Detect which cell encompasses the target text, then output its [x, y] center coordinate. 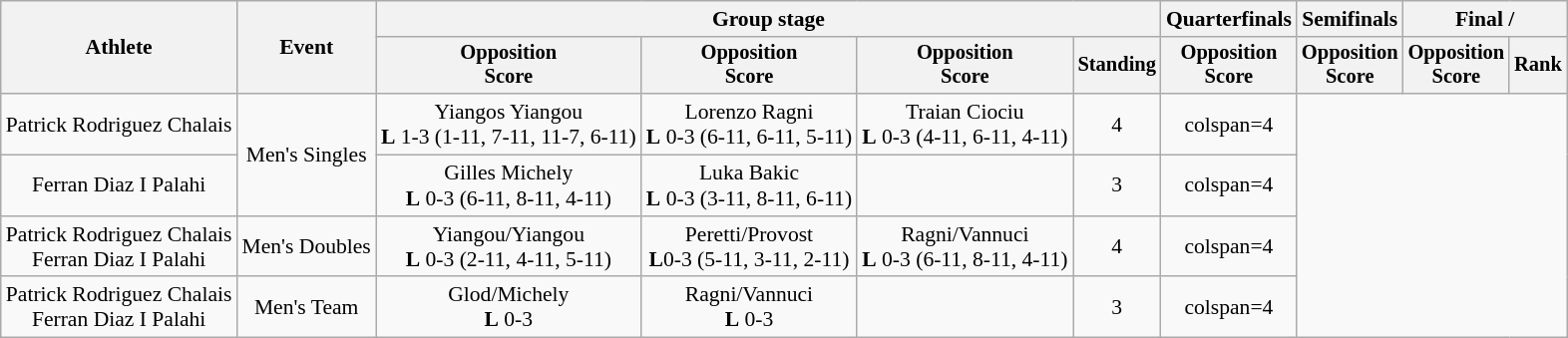
Semifinals [1351, 19]
Men's Singles [305, 155]
Ferran Diaz I Palahi [120, 185]
Group stage [768, 19]
Rank [1538, 66]
Glod/Michely L 0-3 [509, 307]
Athlete [120, 48]
Peretti/Provost L0-3 (5-11, 3-11, 2-11) [749, 247]
Event [305, 48]
Quarterfinals [1229, 19]
Men's Doubles [305, 247]
Yiangou/Yiangou L 0-3 (2-11, 4-11, 5-11) [509, 247]
Lorenzo Ragni L 0-3 (6-11, 6-11, 5-11) [749, 124]
Ragni/Vannuci L 0-3 [749, 307]
Luka Bakic L 0-3 (3-11, 8-11, 6-11) [749, 185]
Standing [1117, 66]
Traian Ciociu L 0-3 (4-11, 6-11, 4-11) [965, 124]
Gilles Michely L 0-3 (6-11, 8-11, 4-11) [509, 185]
Men's Team [305, 307]
Patrick Rodriguez Chalais [120, 124]
Final / [1485, 19]
Yiangos Yiangou L 1-3 (1-11, 7-11, 11-7, 6-11) [509, 124]
Ragni/Vannuci L 0-3 (6-11, 8-11, 4-11) [965, 247]
